Determine the (X, Y) coordinate at the center of the cell enclosing the given text.  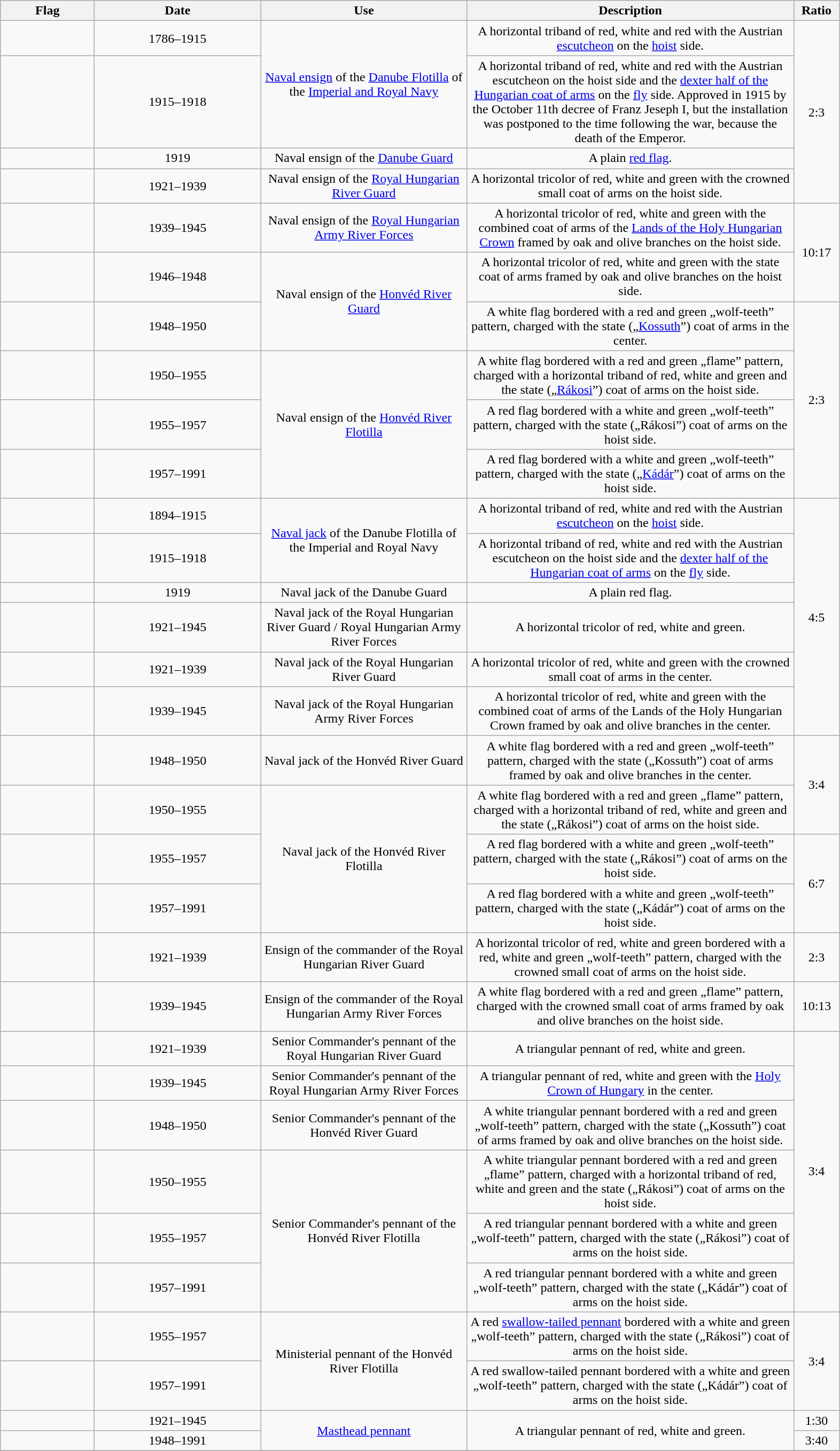
4:5 (816, 617)
1948–1991 (177, 1441)
Naval ensign of the Danube Guard (364, 158)
A red triangular pennant bordered with a white and green „wolf-teeth” pattern, charged with the state („Rákosi”) coat of arms on the hoist side. (631, 1238)
Description (631, 11)
Date (177, 11)
Naval jack of the Danube Flotilla of the Imperial and Royal Navy (364, 540)
Naval ensign of the Danube Flotilla of the Imperial and Royal Navy (364, 84)
Naval jack of the Danube Guard (364, 593)
A red swallow-tailed pennant bordered with a white and green „wolf-teeth” pattern, charged with the state („Kádár”) coat of arms on the hoist side. (631, 1386)
Naval jack of the Honvéd River Guard (364, 761)
Naval ensign of the Honvéd River Flotilla (364, 424)
1:30 (816, 1421)
1786–1915 (177, 38)
A horizontal tricolor of red, white and green with the crowned small coat of arms on the hoist side. (631, 186)
Masthead pennant (364, 1431)
A triangular pennant of red, white and green with the Holy Crown of Hungary in the center. (631, 1083)
Naval jack of the Royal Hungarian River Guard (364, 669)
Senior Commander's pennant of the Honvéd River Guard (364, 1125)
A white flag bordered with a red and green „wolf-teeth” pattern, charged with the state („Kossuth”) coat of arms in the center. (631, 326)
Senior Commander's pennant of the Royal Hungarian Army River Forces (364, 1083)
A red swallow-tailed pennant bordered with a white and green „wolf-teeth” pattern, charged with the state („Rákosi”) coat of arms on the hoist side. (631, 1337)
Naval ensign of the Royal Hungarian River Guard (364, 186)
10:13 (816, 1006)
A horizontal tricolor of red, white and green with the state coat of arms framed by oak and olive branches on the hoist side. (631, 277)
Ensign of the commander of the Royal Hungarian River Guard (364, 957)
Naval jack of the Honvéd River Flotilla (364, 859)
Ministerial pennant of the Honvéd River Flotilla (364, 1361)
Ratio (816, 11)
A red triangular pennant bordered with a white and green „wolf-teeth” pattern, charged with the state („Kádár”) coat of arms on the hoist side. (631, 1287)
Use (364, 11)
Senior Commander's pennant of the Royal Hungarian River Guard (364, 1049)
6:7 (816, 883)
A horizontal tricolor of red, white and green with the crowned small coat of arms in the center. (631, 669)
3:40 (816, 1441)
10:17 (816, 252)
1894–1915 (177, 515)
Flag (48, 11)
Naval jack of the Royal Hungarian River Guard / Royal Hungarian Army River Forces (364, 627)
Senior Commander's pennant of the Honvéd River Flotilla (364, 1230)
Naval jack of the Royal Hungarian Army River Forces (364, 711)
Naval ensign of the Royal Hungarian Army River Forces (364, 228)
Naval ensign of the Honvéd River Guard (364, 301)
1946–1948 (177, 277)
Ensign of the commander of the Royal Hungarian Army River Forces (364, 1006)
A horizontal tricolor of red, white and green. (631, 627)
